Provide the [x, y] coordinate of the cell's center where the given text is located.  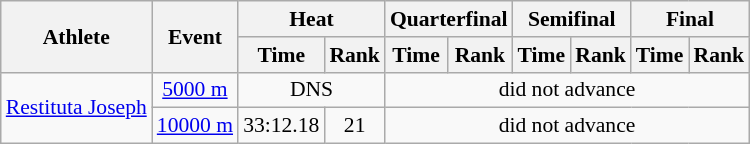
33:12.18 [281, 126]
Semifinal [572, 19]
DNS [312, 90]
Heat [312, 19]
Final [690, 19]
Event [195, 36]
Athlete [76, 36]
5000 m [195, 90]
Restituta Joseph [76, 108]
Quarterfinal [449, 19]
10000 m [195, 126]
21 [354, 126]
